Scan for the cell matching the given text and deliver its [X, Y] coordinate at center. 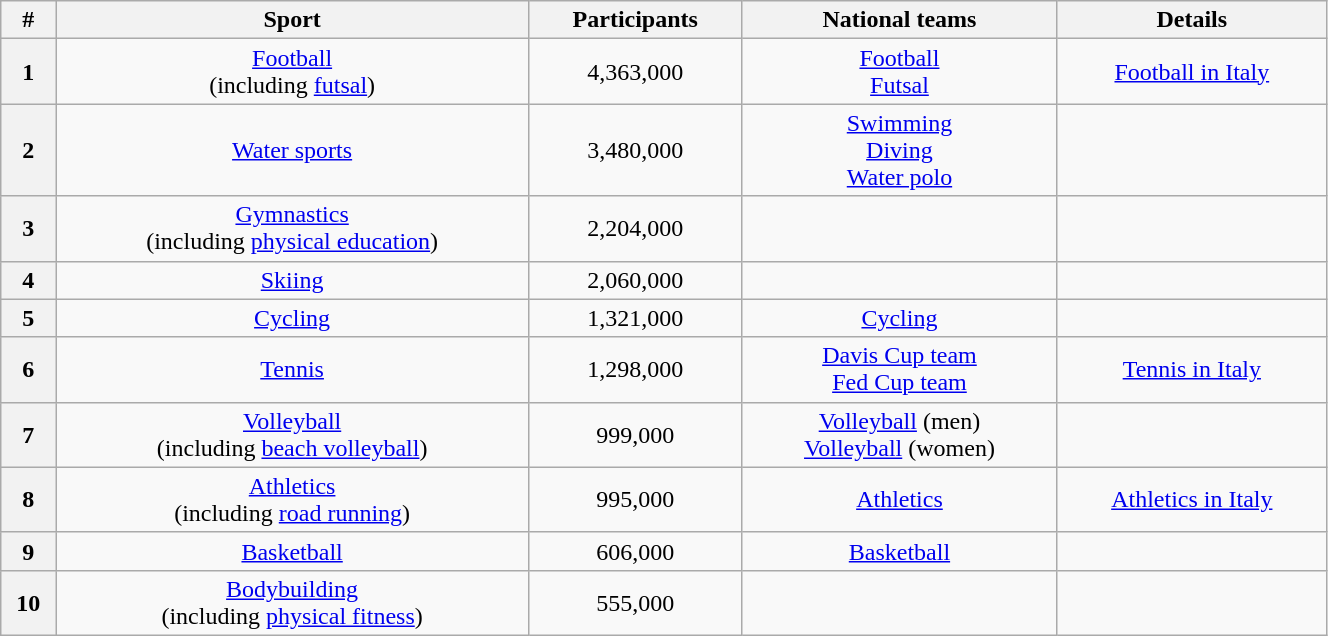
995,000 [636, 500]
1,321,000 [636, 318]
Gymnastics(including physical education) [292, 228]
Tennis [292, 370]
10 [28, 602]
Bodybuilding(including physical fitness) [292, 602]
Volleyball (men)Volleyball (women) [900, 434]
3 [28, 228]
Football in Italy [1192, 72]
Volleyball(including beach volleyball) [292, 434]
FootballFutsal [900, 72]
National teams [900, 20]
1,298,000 [636, 370]
Athletics [900, 500]
7 [28, 434]
2,060,000 [636, 280]
4 [28, 280]
2,204,000 [636, 228]
6 [28, 370]
2 [28, 150]
Football(including futsal) [292, 72]
Athletics(including road running) [292, 500]
Tennis in Italy [1192, 370]
5 [28, 318]
3,480,000 [636, 150]
606,000 [636, 551]
9 [28, 551]
Water sports [292, 150]
Details [1192, 20]
Participants [636, 20]
# [28, 20]
SwimmingDivingWater polo [900, 150]
Athletics in Italy [1192, 500]
4,363,000 [636, 72]
Skiing [292, 280]
Sport [292, 20]
999,000 [636, 434]
8 [28, 500]
Davis Cup teamFed Cup team [900, 370]
1 [28, 72]
555,000 [636, 602]
